Return the (x, y) coordinate for the center point of the cell that contains the specified text.  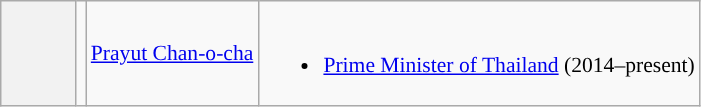
Prime Minister of Thailand (2014–present) (478, 53)
Prayut Chan-o-cha (172, 53)
